Pinpoint the cell where the given text exists, returning its (x, y) midpoint coordinate. 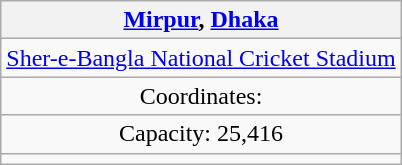
Coordinates: (201, 96)
Capacity: 25,416 (201, 134)
Mirpur, Dhaka (201, 20)
Sher-e-Bangla National Cricket Stadium (201, 58)
